Output the (x, y) coordinate of the center of the cell containing the given text.  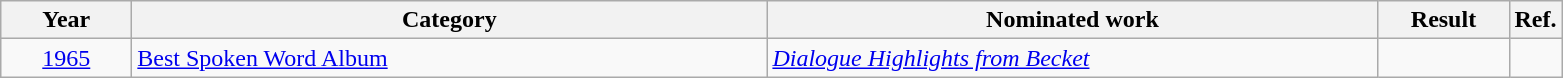
Dialogue Highlights from Becket (1072, 58)
Category (450, 20)
Ref. (1536, 20)
Nominated work (1072, 20)
Best Spoken Word Album (450, 58)
Year (66, 20)
1965 (66, 58)
Result (1444, 20)
